Search for the cell housing the specified text and yield its (X, Y) center coordinate. 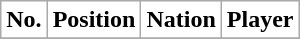
No. (24, 20)
Player (260, 20)
Position (94, 20)
Nation (181, 20)
